Scan for the cell matching the given text and deliver its (X, Y) coordinate at center. 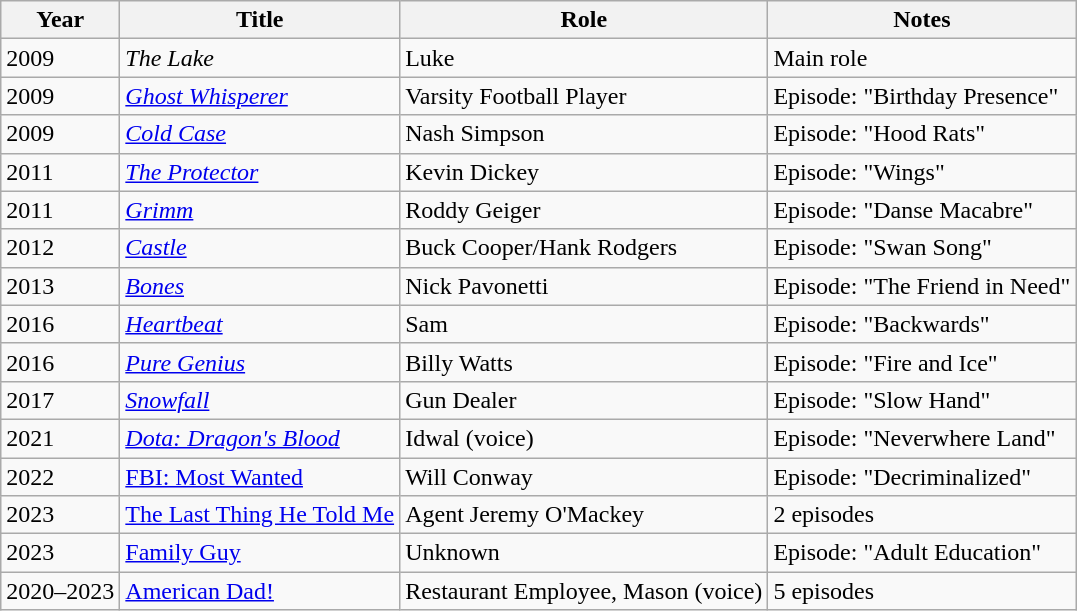
Main role (922, 58)
Role (584, 20)
Notes (922, 20)
Episode: "The Friend in Need" (922, 286)
Bones (260, 286)
5 episodes (922, 591)
Kevin Dickey (584, 172)
Sam (584, 324)
Unknown (584, 553)
Dota: Dragon's Blood (260, 438)
Episode: "Hood Rats" (922, 134)
2 episodes (922, 515)
The Last Thing He Told Me (260, 515)
Episode: "Danse Macabre" (922, 210)
Idwal (voice) (584, 438)
Will Conway (584, 477)
Year (60, 20)
Grimm (260, 210)
Title (260, 20)
Castle (260, 248)
Buck Cooper/Hank Rodgers (584, 248)
2021 (60, 438)
Episode: "Fire and Ice" (922, 362)
Episode: "Wings" (922, 172)
2012 (60, 248)
American Dad! (260, 591)
Luke (584, 58)
Nash Simpson (584, 134)
Episode: "Neverwhere Land" (922, 438)
Varsity Football Player (584, 96)
Snowfall (260, 400)
Heartbeat (260, 324)
Episode: "Decriminalized" (922, 477)
Family Guy (260, 553)
2020–2023 (60, 591)
Episode: "Adult Education" (922, 553)
Roddy Geiger (584, 210)
2013 (60, 286)
2022 (60, 477)
Episode: "Slow Hand" (922, 400)
Gun Dealer (584, 400)
Episode: "Backwards" (922, 324)
Restaurant Employee, Mason (voice) (584, 591)
Episode: "Birthday Presence" (922, 96)
The Protector (260, 172)
Agent Jeremy O'Mackey (584, 515)
2017 (60, 400)
Pure Genius (260, 362)
The Lake (260, 58)
Nick Pavonetti (584, 286)
Ghost Whisperer (260, 96)
Cold Case (260, 134)
FBI: Most Wanted (260, 477)
Episode: "Swan Song" (922, 248)
Billy Watts (584, 362)
